Provide the [x, y] coordinate of the cell's center where the given text is located.  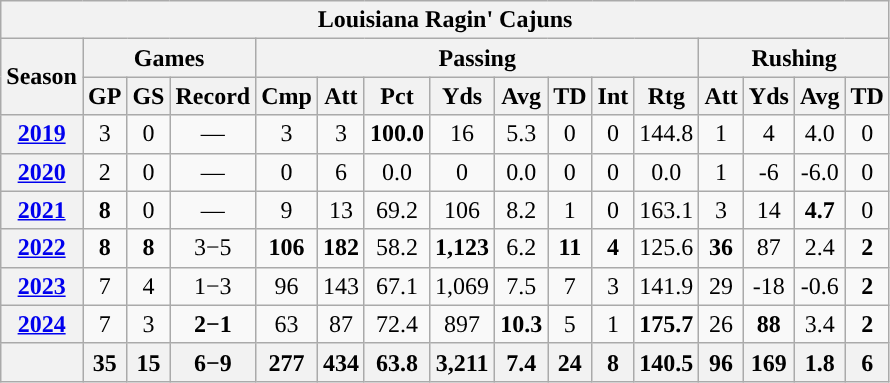
8.2 [522, 210]
1,123 [462, 248]
1.8 [820, 362]
3−5 [213, 248]
1,069 [462, 286]
Record [213, 96]
67.1 [396, 286]
6−9 [213, 362]
182 [340, 248]
GP [104, 96]
2.4 [820, 248]
169 [768, 362]
7.4 [522, 362]
26 [721, 324]
434 [340, 362]
58.2 [396, 248]
63 [287, 324]
2021 [42, 210]
897 [462, 324]
Passing [478, 58]
Rushing [794, 58]
2022 [42, 248]
Int [613, 96]
24 [570, 362]
35 [104, 362]
-18 [768, 286]
163.1 [666, 210]
7.5 [522, 286]
2020 [42, 172]
29 [721, 286]
277 [287, 362]
36 [721, 248]
140.5 [666, 362]
4.7 [820, 210]
Rtg [666, 96]
63.8 [396, 362]
16 [462, 134]
3,211 [462, 362]
141.9 [666, 286]
2019 [42, 134]
15 [148, 362]
Cmp [287, 96]
10.3 [522, 324]
Season [42, 77]
Games [168, 58]
100.0 [396, 134]
2024 [42, 324]
143 [340, 286]
-0.6 [820, 286]
72.4 [396, 324]
14 [768, 210]
4.0 [820, 134]
GS [148, 96]
Louisiana Ragin' Cajuns [446, 20]
175.7 [666, 324]
3.4 [820, 324]
-6 [768, 172]
Pct [396, 96]
6.2 [522, 248]
69.2 [396, 210]
11 [570, 248]
144.8 [666, 134]
-6.0 [820, 172]
88 [768, 324]
5 [570, 324]
2−1 [213, 324]
1−3 [213, 286]
5.3 [522, 134]
13 [340, 210]
2023 [42, 286]
125.6 [666, 248]
9 [287, 210]
